Capture the cell that displays the provided text and extract its (X, Y) central coordinate. 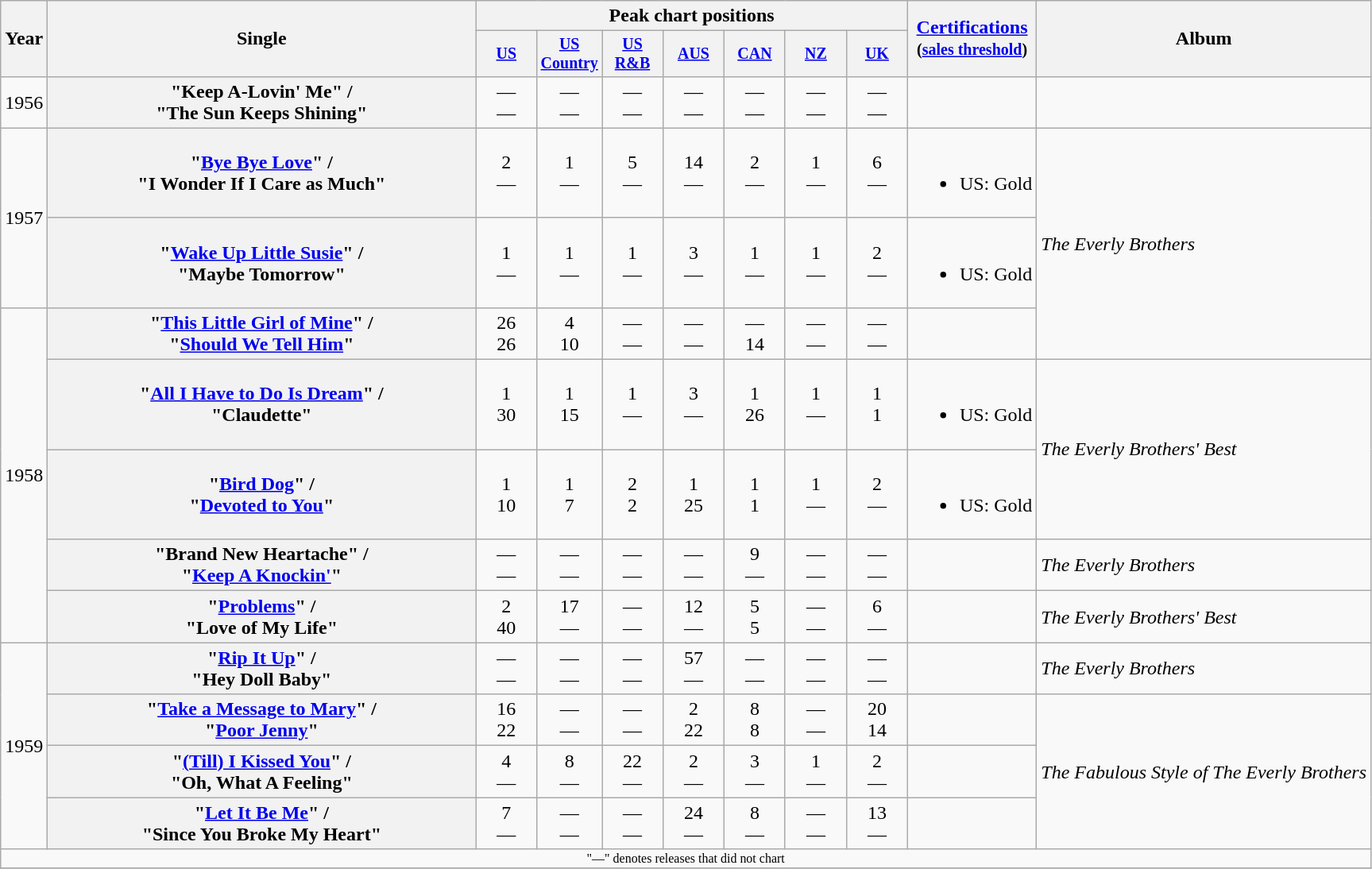
130 (507, 405)
CAN (755, 54)
"Wake Up Little Susie" /"Maybe Tomorrow" (262, 262)
17— (570, 616)
"Brand New Heartache" /"Keep A Knockin'" (262, 566)
22 (632, 494)
"(Till) I Kissed You" /"Oh, What A Feeling" (262, 772)
17 (570, 494)
"—" denotes releases that did not chart (686, 859)
The Fabulous Style of The Everly Brothers (1204, 772)
"Rip It Up" /"Hey Doll Baby" (262, 669)
1959 (24, 746)
240 (507, 616)
US R&B (632, 54)
AUS (693, 54)
Certifications(sales threshold) (972, 39)
222 (693, 720)
57— (693, 669)
NZ (815, 54)
2626 (507, 334)
9— (755, 566)
UK (877, 54)
88 (755, 720)
12— (693, 616)
"This Little Girl of Mine" /"Should We Tell Him" (262, 334)
Year (24, 39)
5— (632, 173)
US Country (570, 54)
55 (755, 616)
410 (570, 334)
1622 (507, 720)
"Let It Be Me" /"Since You Broke My Heart" (262, 823)
14— (693, 173)
Peak chart positions (691, 16)
110 (507, 494)
—14 (755, 334)
"All I Have to Do Is Dream" /"Claudette" (262, 405)
"Keep A-Lovin' Me" /"The Sun Keeps Shining" (262, 102)
24— (693, 823)
US (507, 54)
"Bye Bye Love" / "I Wonder If I Care as Much" (262, 173)
"Bird Dog" /"Devoted to You" (262, 494)
1957 (24, 218)
4— (507, 772)
"Take a Message to Mary" /"Poor Jenny" (262, 720)
"Problems" /"Love of My Life" (262, 616)
13— (877, 823)
7— (507, 823)
115 (570, 405)
22— (632, 772)
Single (262, 39)
2014 (877, 720)
Album (1204, 39)
126 (755, 405)
1956 (24, 102)
1958 (24, 475)
125 (693, 494)
